Identify which cell holds the provided text, then report its [X, Y] central coordinate. 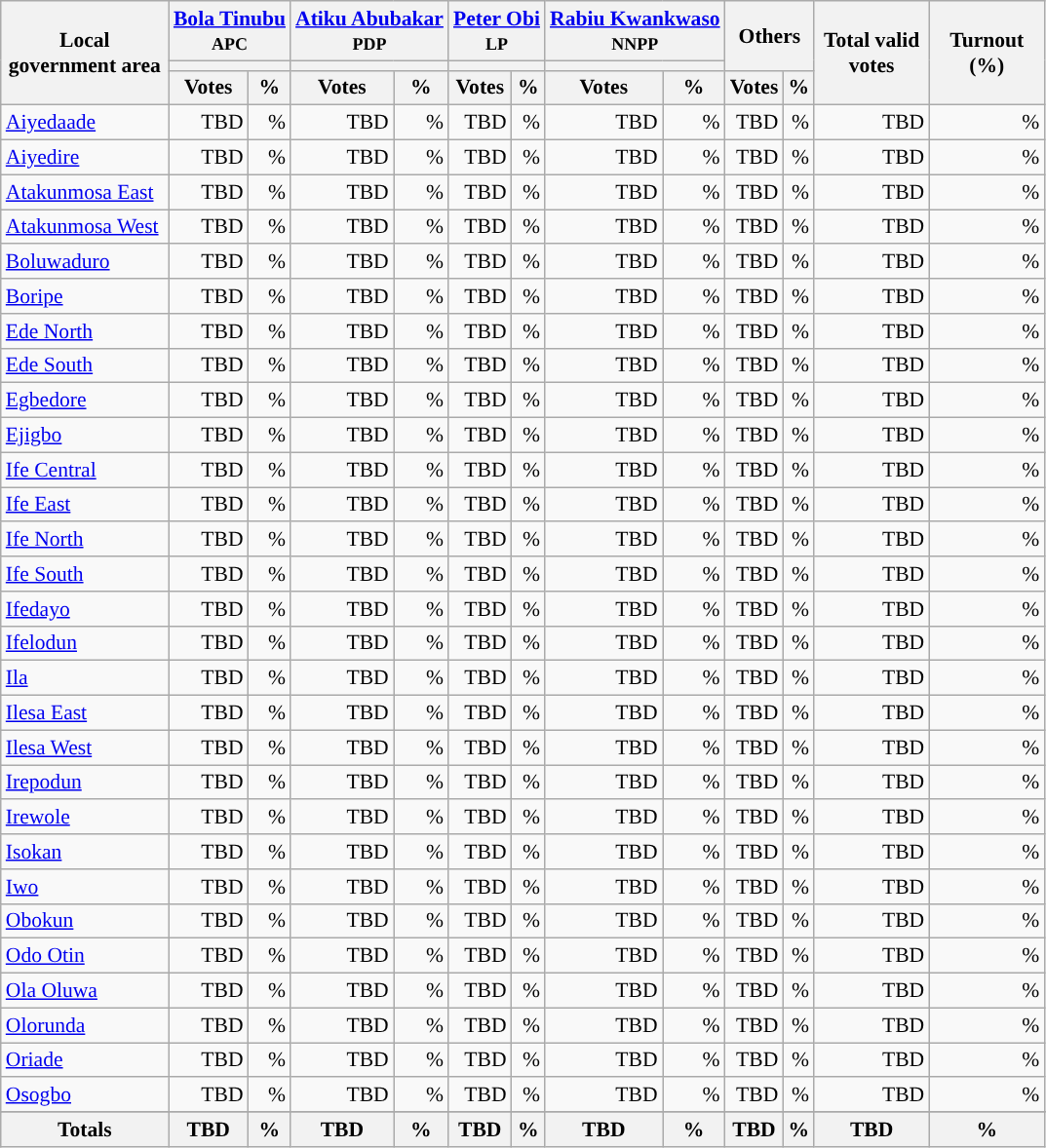
Isokan [85, 852]
Egbedore [85, 401]
Aiyedaade [85, 123]
Atakunmosa West [85, 227]
Ede North [85, 331]
Atiku AbubakarPDP [369, 31]
Ife North [85, 540]
Osogbo [85, 1095]
Atakunmosa East [85, 192]
Local government area [85, 53]
Ife Central [85, 470]
Bola TinubuAPC [230, 31]
Ife South [85, 574]
Ila [85, 678]
Others [770, 35]
Rabiu KwankwasoNNPP [636, 31]
Ede South [85, 365]
Peter ObiLP [497, 31]
Odo Otin [85, 956]
Totals [85, 1129]
Ilesa West [85, 747]
Total valid votes [872, 53]
Olorunda [85, 1025]
Aiyedire [85, 158]
Obokun [85, 921]
Irepodun [85, 783]
Irewole [85, 818]
Iwo [85, 887]
Ife East [85, 505]
Ilesa East [85, 713]
Boripe [85, 296]
Turnout (%) [987, 53]
Oriade [85, 1060]
Boluwaduro [85, 262]
Ifelodun [85, 643]
Ifedayo [85, 609]
Ejigbo [85, 436]
Ola Oluwa [85, 991]
